Determine the (x, y) coordinate at the center of the cell enclosing the given text.  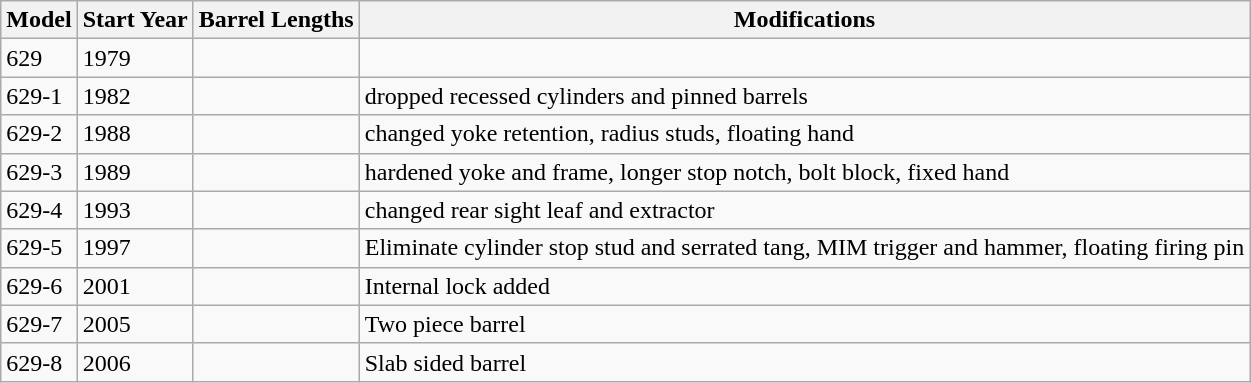
1997 (135, 248)
Model (39, 20)
2001 (135, 286)
Start Year (135, 20)
629-2 (39, 134)
629-6 (39, 286)
Barrel Lengths (276, 20)
629-4 (39, 210)
Eliminate cylinder stop stud and serrated tang, MIM trigger and hammer, floating firing pin (804, 248)
changed rear sight leaf and extractor (804, 210)
Internal lock added (804, 286)
1988 (135, 134)
Two piece barrel (804, 324)
1979 (135, 58)
hardened yoke and frame, longer stop notch, bolt block, fixed hand (804, 172)
2006 (135, 362)
629-8 (39, 362)
2005 (135, 324)
1982 (135, 96)
1989 (135, 172)
629-5 (39, 248)
dropped recessed cylinders and pinned barrels (804, 96)
Modifications (804, 20)
629 (39, 58)
629-3 (39, 172)
629-7 (39, 324)
1993 (135, 210)
changed yoke retention, radius studs, floating hand (804, 134)
Slab sided barrel (804, 362)
629-1 (39, 96)
